Output the (x, y) coordinate of the center of the cell containing the given text.  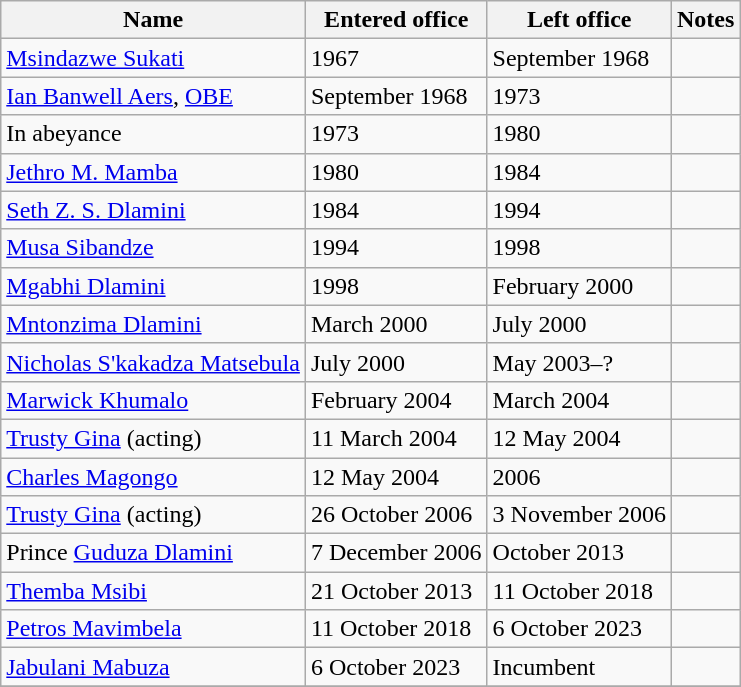
May 2003–? (579, 362)
Themba Msibi (154, 591)
October 2013 (579, 553)
Charles Magongo (154, 477)
Entered office (396, 20)
21 October 2013 (396, 591)
Musa Sibandze (154, 248)
February 2000 (579, 286)
March 2000 (396, 324)
Marwick Khumalo (154, 400)
Left office (579, 20)
3 November 2006 (579, 515)
Jabulani Mabuza (154, 667)
11 March 2004 (396, 438)
Jethro M. Mamba (154, 172)
Mntonzima Dlamini (154, 324)
In abeyance (154, 134)
Seth Z. S. Dlamini (154, 210)
Incumbent (579, 667)
Nicholas S'kakadza Matsebula (154, 362)
1967 (396, 58)
Ian Banwell Aers, OBE (154, 96)
Msindazwe Sukati (154, 58)
26 October 2006 (396, 515)
2006 (579, 477)
Name (154, 20)
7 December 2006 (396, 553)
March 2004 (579, 400)
Mgabhi Dlamini (154, 286)
Petros Mavimbela (154, 629)
February 2004 (396, 400)
Notes (705, 20)
Prince Guduza Dlamini (154, 553)
